Scan for the cell matching the given text and deliver its [X, Y] coordinate at center. 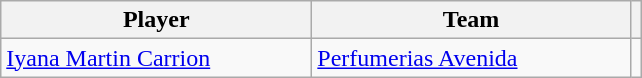
Player [156, 20]
Perfumerias Avenida [472, 58]
Iyana Martin Carrion [156, 58]
Team [472, 20]
